Return the (x, y) coordinate for the center point of the cell that contains the specified text.  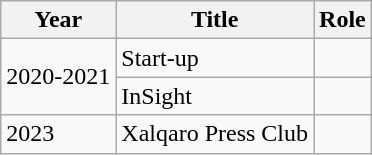
2023 (58, 134)
InSight (215, 96)
Role (343, 20)
Xalqaro Press Club (215, 134)
Start-up (215, 58)
Title (215, 20)
2020-2021 (58, 77)
Year (58, 20)
